Find where the given text appears and provide that cell's center as (x, y) coordinate. 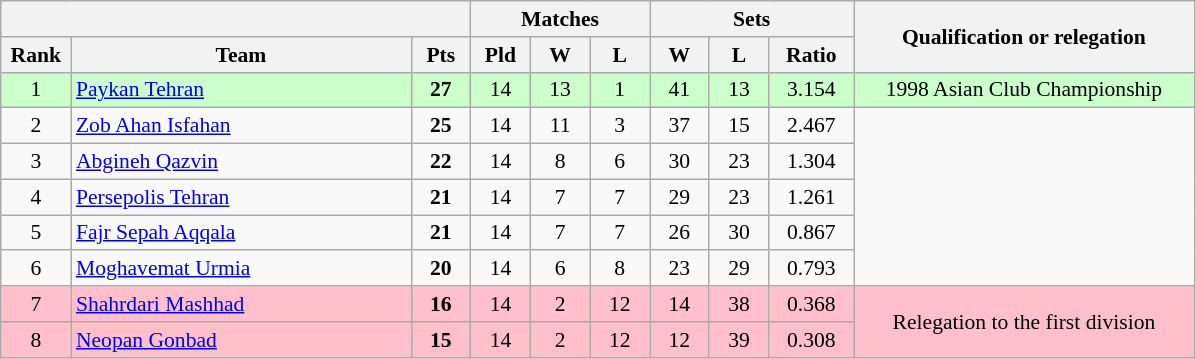
38 (739, 304)
Matches (560, 19)
Moghavemat Urmia (241, 269)
Qualification or relegation (1024, 36)
Ratio (812, 55)
11 (560, 126)
39 (739, 340)
Paykan Tehran (241, 90)
0.308 (812, 340)
3.154 (812, 90)
0.368 (812, 304)
Sets (752, 19)
22 (441, 162)
2.467 (812, 126)
16 (441, 304)
Pts (441, 55)
Zob Ahan Isfahan (241, 126)
Pld (501, 55)
Persepolis Tehran (241, 197)
41 (680, 90)
4 (36, 197)
Rank (36, 55)
Team (241, 55)
0.867 (812, 233)
1.304 (812, 162)
27 (441, 90)
1.261 (812, 197)
0.793 (812, 269)
Shahrdari Mashhad (241, 304)
Neopan Gonbad (241, 340)
37 (680, 126)
20 (441, 269)
Abgineh Qazvin (241, 162)
Relegation to the first division (1024, 322)
5 (36, 233)
26 (680, 233)
Fajr Sepah Aqqala (241, 233)
25 (441, 126)
1998 Asian Club Championship (1024, 90)
